Pinpoint the cell where the given text exists, returning its [X, Y] midpoint coordinate. 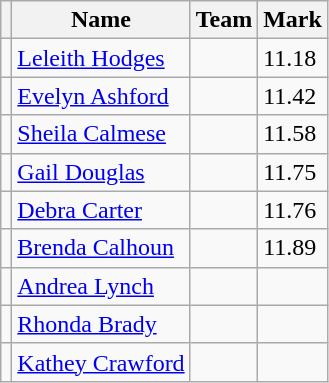
Evelyn Ashford [101, 96]
Kathey Crawford [101, 362]
Name [101, 20]
Sheila Calmese [101, 134]
Team [224, 20]
11.76 [293, 210]
Andrea Lynch [101, 286]
11.75 [293, 172]
Gail Douglas [101, 172]
11.18 [293, 58]
11.42 [293, 96]
Brenda Calhoun [101, 248]
11.89 [293, 248]
11.58 [293, 134]
Leleith Hodges [101, 58]
Mark [293, 20]
Debra Carter [101, 210]
Rhonda Brady [101, 324]
